Provide the [X, Y] coordinate of the cell's center where the given text is located.  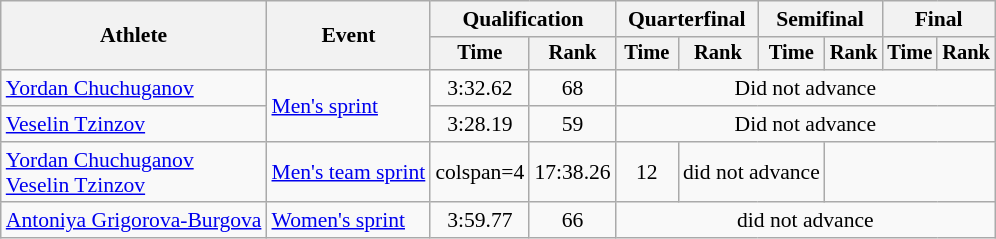
3:32.62 [480, 88]
Yordan ChuchuganovVeselin Tzinzov [134, 172]
Men's sprint [348, 106]
Final [938, 19]
Quarterfinal [687, 19]
66 [572, 221]
3:59.77 [480, 221]
Semifinal [820, 19]
Men's team sprint [348, 172]
Event [348, 36]
17:38.26 [572, 172]
59 [572, 124]
colspan=4 [480, 172]
68 [572, 88]
Qualification [522, 19]
Veselin Tzinzov [134, 124]
12 [647, 172]
Athlete [134, 36]
Antoniya Grigorova-Burgova [134, 221]
Yordan Chuchuganov [134, 88]
Women's sprint [348, 221]
3:28.19 [480, 124]
